For the text-containing cell, return its midpoint in (x, y) coordinate format. 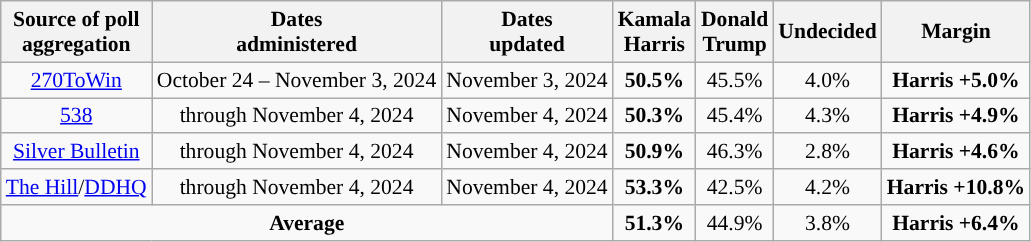
44.9% (734, 223)
42.5% (734, 187)
2.8% (827, 152)
Harris +6.4% (956, 223)
Average (307, 223)
October 24 – November 3, 2024 (297, 80)
DonaldTrump (734, 32)
46.3% (734, 152)
Undecided (827, 32)
50.9% (654, 152)
45.4% (734, 116)
270ToWin (76, 80)
538 (76, 116)
53.3% (654, 187)
3.8% (827, 223)
KamalaHarris (654, 32)
50.5% (654, 80)
Source of pollaggregation (76, 32)
4.3% (827, 116)
50.3% (654, 116)
Silver Bulletin (76, 152)
Datesadministered (297, 32)
Harris +4.6% (956, 152)
4.2% (827, 187)
4.0% (827, 80)
Harris +4.9% (956, 116)
51.3% (654, 223)
The Hill/DDHQ (76, 187)
November 3, 2024 (526, 80)
Datesupdated (526, 32)
Harris +5.0% (956, 80)
45.5% (734, 80)
Margin (956, 32)
Harris +10.8% (956, 187)
